Provide the [X, Y] coordinate of the cell's center where the given text is located.  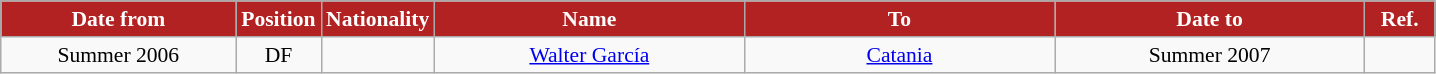
Summer 2007 [1210, 55]
Date from [118, 19]
Name [589, 19]
Walter García [589, 55]
To [899, 19]
Nationality [378, 19]
Date to [1210, 19]
DF [278, 55]
Summer 2006 [118, 55]
Catania [899, 55]
Ref. [1400, 19]
Position [278, 19]
